Find where the given text appears and provide that cell's center as (x, y) coordinate. 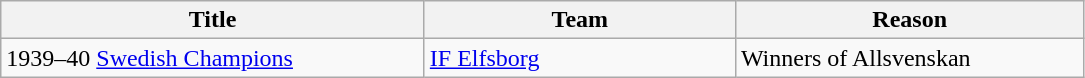
Reason (910, 20)
Title (213, 20)
1939–40 Swedish Champions (213, 58)
IF Elfsborg (580, 58)
Team (580, 20)
Winners of Allsvenskan (910, 58)
